Extract the [X, Y] coordinate from the center of the cell holding the provided text.  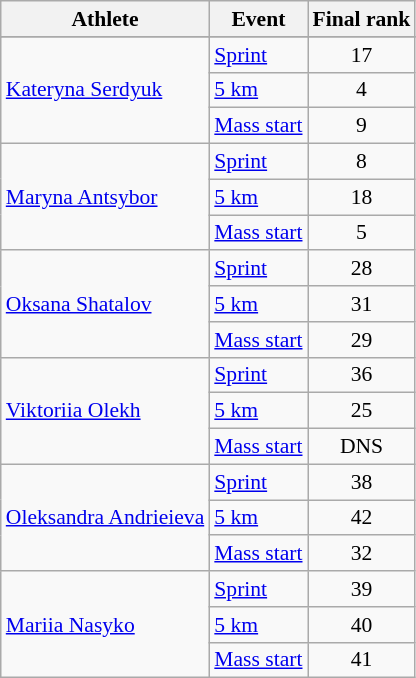
25 [362, 411]
DNS [362, 447]
Oksana Shatalov [106, 304]
9 [362, 126]
28 [362, 269]
32 [362, 554]
31 [362, 304]
Event [258, 19]
41 [362, 660]
8 [362, 162]
5 [362, 233]
Kateryna Serdyuk [106, 90]
Maryna Antsybor [106, 198]
Athlete [106, 19]
Oleksandra Andrieieva [106, 518]
4 [362, 90]
36 [362, 375]
39 [362, 589]
Final rank [362, 19]
29 [362, 340]
38 [362, 482]
17 [362, 55]
42 [362, 518]
18 [362, 197]
Viktoriia Olekh [106, 410]
40 [362, 625]
Mariia Nasyko [106, 624]
